Determine the [X, Y] coordinate at the center of the cell enclosing the given text.  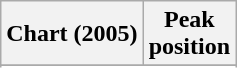
Peakposition [189, 34]
Chart (2005) [72, 34]
